Provide the [x, y] coordinate of the cell's center where the given text is located.  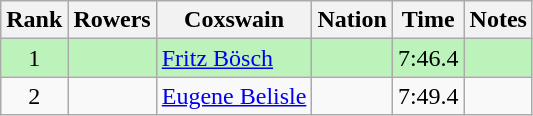
Fritz Bösch [234, 58]
Coxswain [234, 20]
Rank [34, 20]
1 [34, 58]
Time [428, 20]
Notes [498, 20]
Nation [352, 20]
Eugene Belisle [234, 96]
Rowers [112, 20]
2 [34, 96]
7:46.4 [428, 58]
7:49.4 [428, 96]
